From the cell containing the given text, extract its center point as [x, y] coordinate. 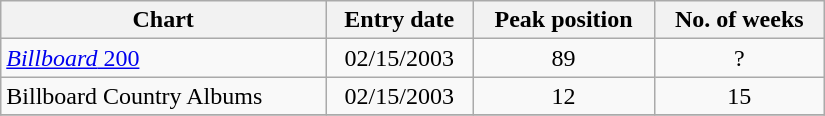
Chart [164, 20]
89 [564, 58]
Billboard Country Albums [164, 96]
No. of weeks [739, 20]
Entry date [400, 20]
Billboard 200 [164, 58]
15 [739, 96]
Peak position [564, 20]
12 [564, 96]
? [739, 58]
